Determine the (X, Y) coordinate at the center of the cell enclosing the given text.  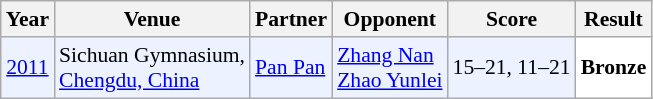
Score (512, 19)
Result (614, 19)
Year (28, 19)
Sichuan Gymnasium,Chengdu, China (152, 68)
Partner (291, 19)
Pan Pan (291, 68)
Bronze (614, 68)
Venue (152, 19)
Opponent (390, 19)
2011 (28, 68)
Zhang Nan Zhao Yunlei (390, 68)
15–21, 11–21 (512, 68)
